Capture the cell that displays the provided text and extract its [x, y] central coordinate. 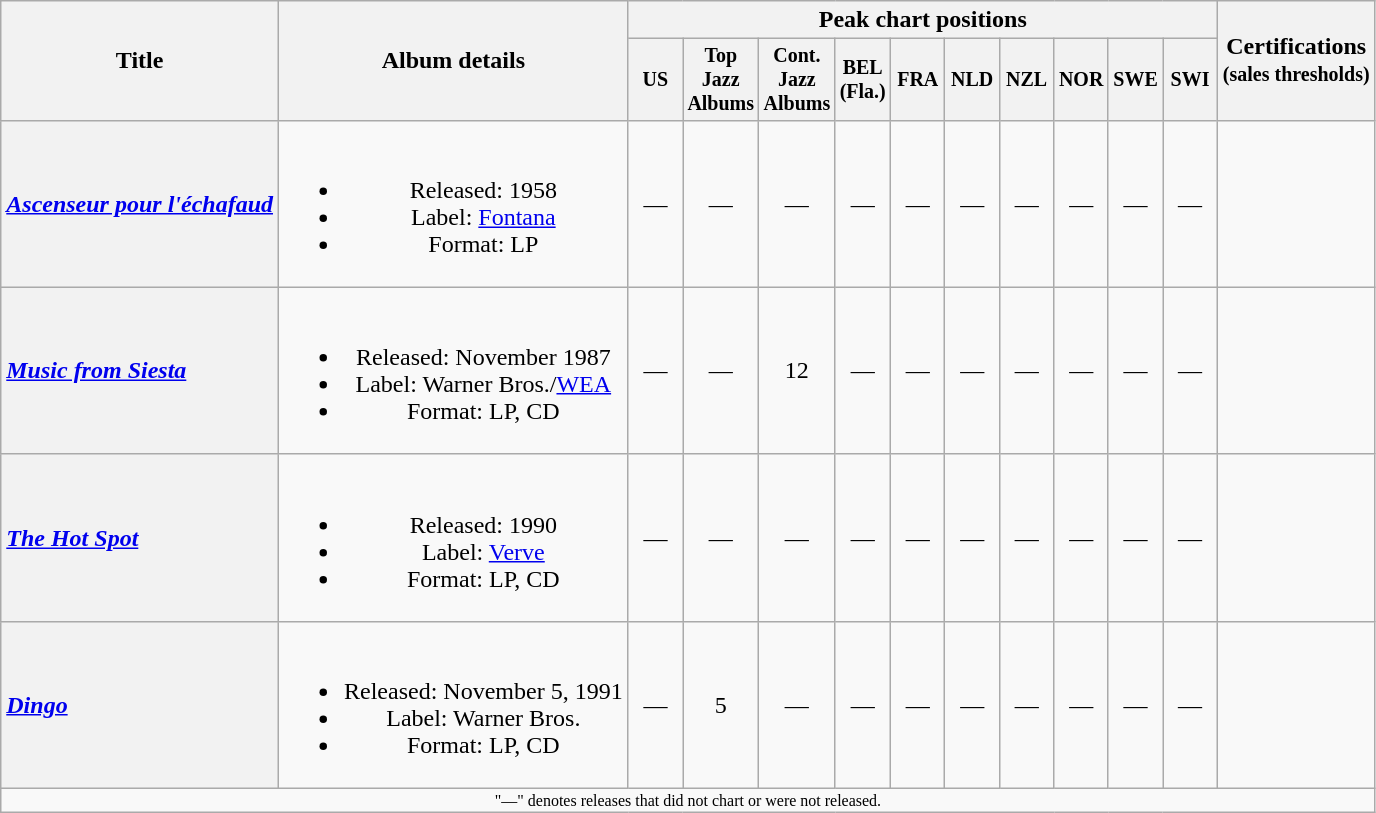
Released: 1958Label: FontanaFormat: LP [454, 204]
Music from Siesta [140, 370]
Cont. Jazz Albums [797, 80]
Dingo [140, 704]
Released: 1990Label: VerveFormat: LP, CD [454, 538]
Released: November 5, 1991Label: Warner Bros.Format: LP, CD [454, 704]
The Hot Spot [140, 538]
12 [797, 370]
BEL (Fla.) [863, 80]
NOR [1081, 80]
Released: November 1987Label: Warner Bros./WEAFormat: LP, CD [454, 370]
Certifications(sales thresholds) [1296, 61]
"—" denotes releases that did not chart or were not released. [688, 801]
Ascenseur pour l'échafaud [140, 204]
SWE [1135, 80]
Album details [454, 61]
FRA [917, 80]
US [655, 80]
Peak chart positions [922, 20]
NZL [1026, 80]
Title [140, 61]
SWI [1190, 80]
NLD [972, 80]
Top Jazz Albums [721, 80]
5 [721, 704]
